Determine the (X, Y) coordinate at the center of the cell enclosing the given text.  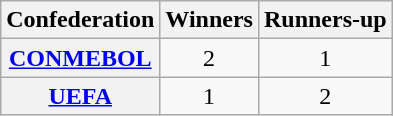
UEFA (80, 96)
Runners-up (325, 20)
CONMEBOL (80, 58)
Confederation (80, 20)
Winners (210, 20)
